Extract the [x, y] coordinate from the center of the cell holding the provided text.  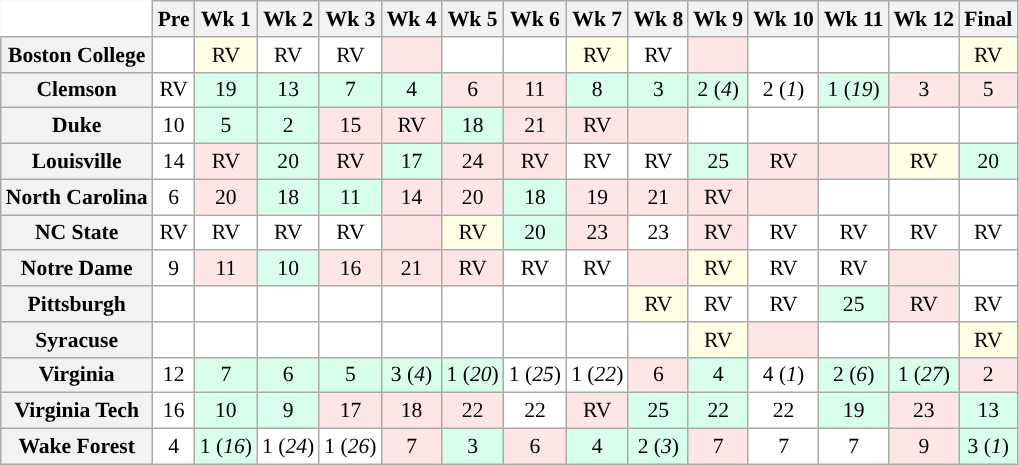
Final [988, 19]
North Carolina [77, 197]
Pittsburgh [77, 304]
NC State [77, 233]
2 (1) [784, 90]
2 (3) [658, 447]
8 [597, 90]
Wk 8 [658, 19]
Notre Dame [77, 269]
Boston College [77, 55]
Wk 2 [288, 19]
Wk 9 [718, 19]
Wk 7 [597, 19]
Wk 11 [854, 19]
Wk 12 [924, 19]
Virginia Tech [77, 411]
1 (27) [924, 375]
1 (22) [597, 375]
Wk 10 [784, 19]
2 (6) [854, 375]
12 [174, 375]
1 (20) [472, 375]
Wake Forest [77, 447]
1 (16) [226, 447]
15 [350, 126]
1 (24) [288, 447]
1 (25) [535, 375]
Wk 4 [412, 19]
3 (4) [412, 375]
Wk 6 [535, 19]
24 [472, 162]
1 (26) [350, 447]
Wk 1 [226, 19]
Louisville [77, 162]
Wk 3 [350, 19]
Clemson [77, 90]
Duke [77, 126]
Syracuse [77, 340]
Wk 5 [472, 19]
4 (1) [784, 375]
3 (1) [988, 447]
1 (19) [854, 90]
Virginia [77, 375]
Pre [174, 19]
2 (4) [718, 90]
